Return [X, Y] of the center of cell containing provided text 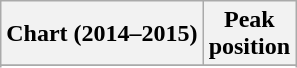
Chart (2014–2015) [102, 34]
Peakposition [249, 34]
